Identify which cell holds the provided text, then report its (X, Y) central coordinate. 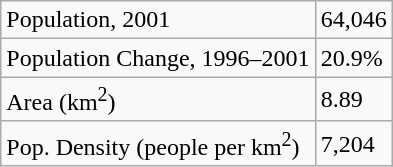
8.89 (354, 100)
Area (km2) (158, 100)
Population, 2001 (158, 20)
Population Change, 1996–2001 (158, 58)
64,046 (354, 20)
20.9% (354, 58)
Pop. Density (people per km2) (158, 144)
7,204 (354, 144)
